Extract the (X, Y) coordinate from the center of the cell holding the provided text.  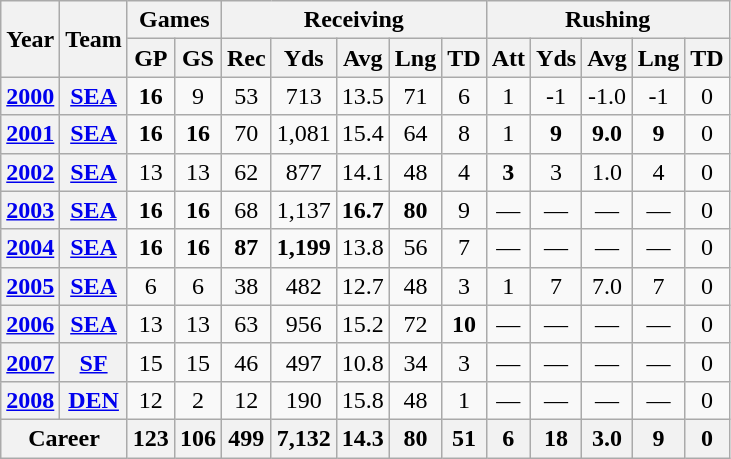
1,199 (304, 248)
1.0 (608, 172)
62 (246, 172)
1,137 (304, 210)
63 (246, 324)
15.4 (362, 134)
Att (508, 58)
Year (30, 39)
Rushing (608, 20)
Receiving (354, 20)
2005 (30, 286)
18 (556, 438)
14.3 (362, 438)
GP (150, 58)
53 (246, 96)
2001 (30, 134)
956 (304, 324)
15.8 (362, 400)
482 (304, 286)
3.0 (608, 438)
8 (464, 134)
7.0 (608, 286)
Career (64, 438)
51 (464, 438)
87 (246, 248)
64 (415, 134)
Rec (246, 58)
GS (198, 58)
1,081 (304, 134)
38 (246, 286)
2003 (30, 210)
9.0 (608, 134)
70 (246, 134)
497 (304, 362)
2002 (30, 172)
2007 (30, 362)
15.2 (362, 324)
34 (415, 362)
DEN (94, 400)
2006 (30, 324)
10 (464, 324)
46 (246, 362)
68 (246, 210)
SF (94, 362)
Team (94, 39)
713 (304, 96)
499 (246, 438)
2 (198, 400)
13.5 (362, 96)
56 (415, 248)
190 (304, 400)
71 (415, 96)
72 (415, 324)
2000 (30, 96)
12.7 (362, 286)
7,132 (304, 438)
877 (304, 172)
10.8 (362, 362)
14.1 (362, 172)
-1.0 (608, 96)
123 (150, 438)
106 (198, 438)
2008 (30, 400)
16.7 (362, 210)
13.8 (362, 248)
Games (174, 20)
2004 (30, 248)
